Find where the given text appears and provide that cell's center as (X, Y) coordinate. 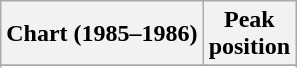
Peakposition (249, 34)
Chart (1985–1986) (102, 34)
